Pinpoint the cell where the given text exists, returning its [X, Y] midpoint coordinate. 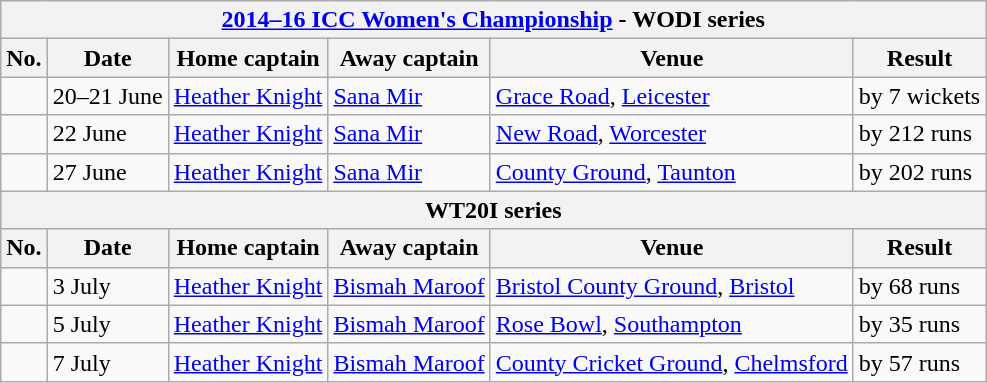
2014–16 ICC Women's Championship - WODI series [494, 20]
by 68 runs [919, 286]
by 212 runs [919, 134]
by 57 runs [919, 362]
7 July [108, 362]
Bristol County Ground, Bristol [672, 286]
22 June [108, 134]
County Cricket Ground, Chelmsford [672, 362]
20–21 June [108, 96]
by 7 wickets [919, 96]
3 July [108, 286]
by 202 runs [919, 172]
by 35 runs [919, 324]
27 June [108, 172]
Rose Bowl, Southampton [672, 324]
New Road, Worcester [672, 134]
WT20I series [494, 210]
Grace Road, Leicester [672, 96]
5 July [108, 324]
County Ground, Taunton [672, 172]
